Locate the cell with the specified text and output its [x, y] center coordinate. 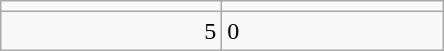
5 [112, 31]
0 [332, 31]
